Determine the [X, Y] coordinate at the center of the cell enclosing the given text.  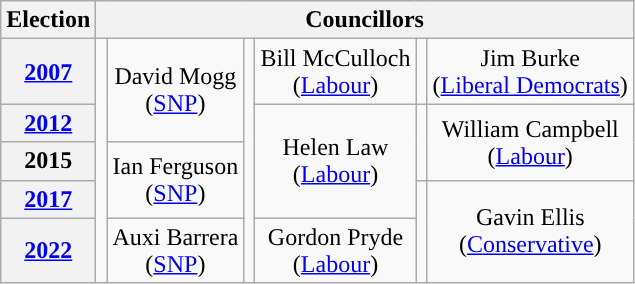
2007 [48, 72]
2017 [48, 199]
Gordon Pryde(Labour) [336, 250]
Bill McCulloch(Labour) [336, 72]
William Campbell(Labour) [530, 142]
Auxi Barrera(SNP) [176, 250]
Councillors [365, 20]
David Mogg(SNP) [176, 90]
Gavin Ellis(Conservative) [530, 232]
Helen Law(Labour) [336, 161]
Election [48, 20]
Jim Burke(Liberal Democrats) [530, 72]
2015 [48, 161]
2022 [48, 250]
2012 [48, 123]
Ian Ferguson(SNP) [176, 180]
